Provide the (x, y) coordinate of the cell's center where the given text is located.  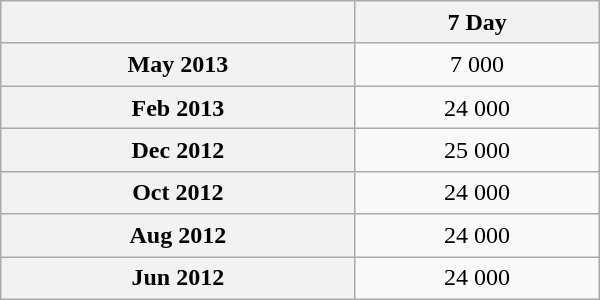
25 000 (477, 150)
Jun 2012 (178, 278)
7 000 (477, 64)
May 2013 (178, 64)
Oct 2012 (178, 192)
Aug 2012 (178, 236)
Dec 2012 (178, 150)
Feb 2013 (178, 108)
7 Day (477, 22)
